From the cell containing the given text, extract its center point as [x, y] coordinate. 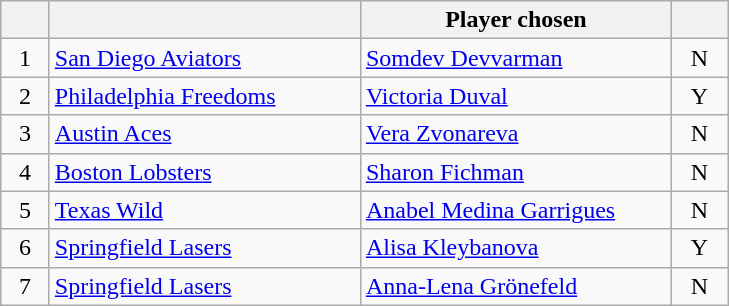
Vera Zvonareva [516, 134]
San Diego Aviators [204, 58]
Victoria Duval [516, 96]
3 [26, 134]
Somdev Devvarman [516, 58]
5 [26, 210]
7 [26, 286]
Austin Aces [204, 134]
2 [26, 96]
Boston Lobsters [204, 172]
4 [26, 172]
Philadelphia Freedoms [204, 96]
Player chosen [516, 20]
Alisa Kleybanova [516, 248]
Sharon Fichman [516, 172]
6 [26, 248]
1 [26, 58]
Anna-Lena Grönefeld [516, 286]
Texas Wild [204, 210]
Anabel Medina Garrigues [516, 210]
